For the text-containing cell, return its midpoint in (X, Y) coordinate format. 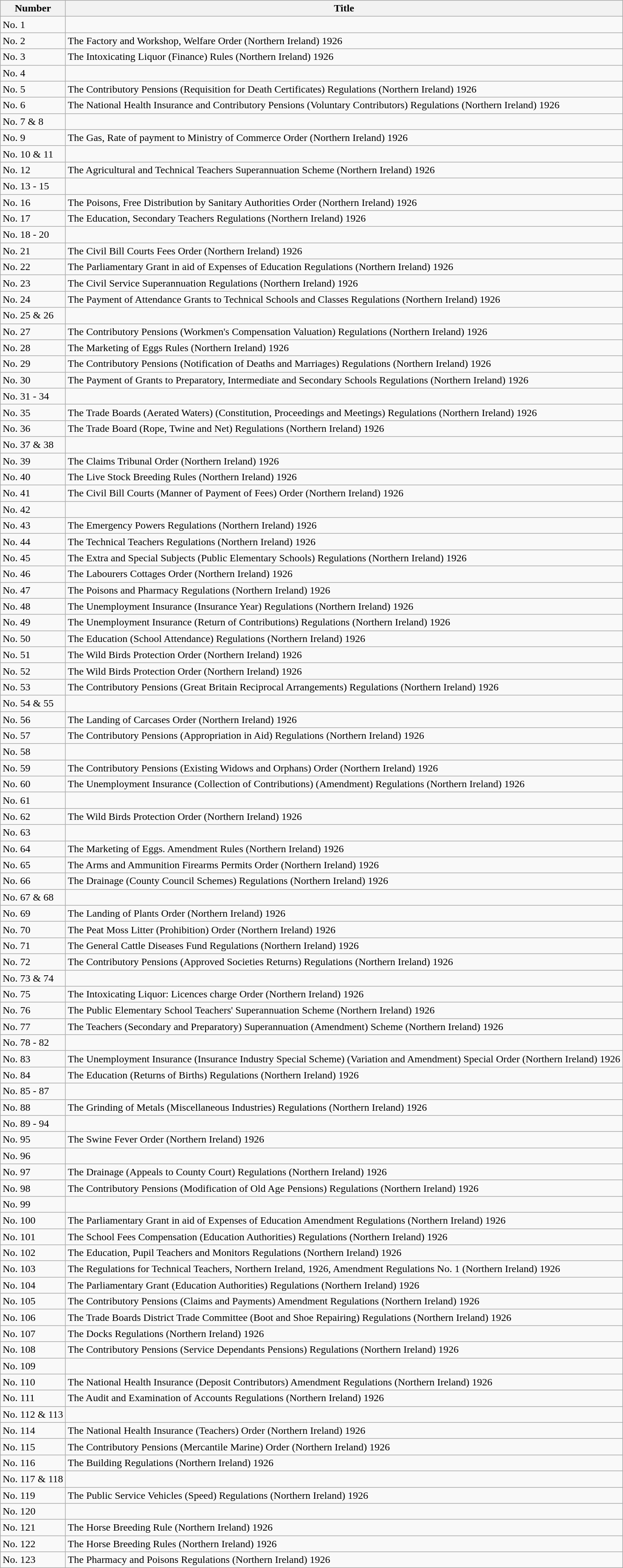
No. 49 (33, 622)
No. 112 & 113 (33, 1414)
No. 27 (33, 332)
The Payment of Attendance Grants to Technical Schools and Classes Regulations (Northern Ireland) 1926 (344, 299)
The Poisons, Free Distribution by Sanitary Authorities Order (Northern Ireland) 1926 (344, 203)
No. 76 (33, 1011)
No. 60 (33, 784)
No. 29 (33, 364)
The Horse Breeding Rule (Northern Ireland) 1926 (344, 1528)
The Factory and Workshop, Welfare Order (Northern Ireland) 1926 (344, 41)
No. 105 (33, 1301)
No. 89 - 94 (33, 1123)
No. 48 (33, 606)
The Contributory Pensions (Claims and Payments) Amendment Regulations (Northern Ireland) 1926 (344, 1301)
No. 63 (33, 833)
No. 35 (33, 412)
The Intoxicating Liquor: Licences charge Order (Northern Ireland) 1926 (344, 994)
The Marketing of Eggs. Amendment Rules (Northern Ireland) 1926 (344, 849)
No. 59 (33, 768)
No. 77 (33, 1027)
The Agricultural and Technical Teachers Superannuation Scheme (Northern Ireland) 1926 (344, 170)
No. 7 & 8 (33, 121)
No. 51 (33, 655)
No. 106 (33, 1317)
No. 4 (33, 73)
No. 116 (33, 1463)
No. 99 (33, 1204)
The Horse Breeding Rules (Northern Ireland) 1926 (344, 1544)
The Civil Service Superannuation Regulations (Northern Ireland) 1926 (344, 283)
The Parliamentary Grant in aid of Expenses of Education Regulations (Northern Ireland) 1926 (344, 267)
The Payment of Grants to Preparatory, Intermediate and Secondary Schools Regulations (Northern Ireland) 1926 (344, 380)
No. 72 (33, 962)
No. 30 (33, 380)
No. 46 (33, 574)
The Swine Fever Order (Northern Ireland) 1926 (344, 1140)
No. 78 - 82 (33, 1043)
The Public Elementary School Teachers' Superannuation Scheme (Northern Ireland) 1926 (344, 1011)
No. 84 (33, 1075)
No. 120 (33, 1512)
No. 121 (33, 1528)
No. 52 (33, 671)
The Unemployment Insurance (Return of Contributions) Regulations (Northern Ireland) 1926 (344, 622)
No. 109 (33, 1366)
No. 54 & 55 (33, 703)
The Docks Regulations (Northern Ireland) 1926 (344, 1334)
No. 56 (33, 720)
No. 123 (33, 1560)
No. 13 - 15 (33, 186)
No. 23 (33, 283)
No. 108 (33, 1350)
The Building Regulations (Northern Ireland) 1926 (344, 1463)
No. 22 (33, 267)
No. 102 (33, 1253)
No. 25 & 26 (33, 315)
The National Health Insurance (Deposit Contributors) Amendment Regulations (Northern Ireland) 1926 (344, 1382)
No. 6 (33, 105)
No. 37 & 38 (33, 445)
The Contributory Pensions (Workmen's Compensation Valuation) Regulations (Northern Ireland) 1926 (344, 332)
The Contributory Pensions (Notification of Deaths and Marriages) Regulations (Northern Ireland) 1926 (344, 364)
No. 70 (33, 929)
No. 2 (33, 41)
The Unemployment Insurance (Collection of Contributions) (Amendment) Regulations (Northern Ireland) 1926 (344, 784)
The Extra and Special Subjects (Public Elementary Schools) Regulations (Northern Ireland) 1926 (344, 558)
The Contributory Pensions (Existing Widows and Orphans) Order (Northern Ireland) 1926 (344, 768)
No. 119 (33, 1495)
No. 50 (33, 639)
The Marketing of Eggs Rules (Northern Ireland) 1926 (344, 348)
The Parliamentary Grant (Education Authorities) Regulations (Northern Ireland) 1926 (344, 1285)
No. 45 (33, 558)
The Contributory Pensions (Appropriation in Aid) Regulations (Northern Ireland) 1926 (344, 736)
No. 17 (33, 219)
No. 61 (33, 800)
No. 66 (33, 881)
No. 107 (33, 1334)
No. 62 (33, 816)
The Regulations for Technical Teachers, Northern Ireland, 1926, Amendment Regulations No. 1 (Northern Ireland) 1926 (344, 1269)
No. 69 (33, 913)
The Contributory Pensions (Service Dependants Pensions) Regulations (Northern Ireland) 1926 (344, 1350)
The Trade Boards District Trade Committee (Boot and Shoe Repairing) Regulations (Northern Ireland) 1926 (344, 1317)
No. 85 - 87 (33, 1091)
No. 16 (33, 203)
The National Health Insurance and Contributory Pensions (Voluntary Contributors) Regulations (Northern Ireland) 1926 (344, 105)
The Technical Teachers Regulations (Northern Ireland) 1926 (344, 542)
The Poisons and Pharmacy Regulations (Northern Ireland) 1926 (344, 590)
The Contributory Pensions (Requisition for Death Certificates) Regulations (Northern Ireland) 1926 (344, 89)
The Grinding of Metals (Miscellaneous Industries) Regulations (Northern Ireland) 1926 (344, 1107)
No. 58 (33, 752)
The Drainage (Appeals to County Court) Regulations (Northern Ireland) 1926 (344, 1172)
No. 104 (33, 1285)
No. 75 (33, 994)
The Contributory Pensions (Modification of Old Age Pensions) Regulations (Northern Ireland) 1926 (344, 1188)
The Education (School Attendance) Regulations (Northern Ireland) 1926 (344, 639)
The Contributory Pensions (Mercantile Marine) Order (Northern Ireland) 1926 (344, 1447)
Number (33, 8)
No. 12 (33, 170)
The Labourers Cottages Order (Northern Ireland) 1926 (344, 574)
No. 71 (33, 946)
No. 1 (33, 25)
No. 103 (33, 1269)
No. 5 (33, 89)
The Gas, Rate of payment to Ministry of Commerce Order (Northern Ireland) 1926 (344, 138)
The Parliamentary Grant in aid of Expenses of Education Amendment Regulations (Northern Ireland) 1926 (344, 1220)
No. 64 (33, 849)
The Emergency Powers Regulations (Northern Ireland) 1926 (344, 526)
The Unemployment Insurance (Insurance Year) Regulations (Northern Ireland) 1926 (344, 606)
No. 36 (33, 428)
No. 9 (33, 138)
The Education, Pupil Teachers and Monitors Regulations (Northern Ireland) 1926 (344, 1253)
The Peat Moss Litter (Prohibition) Order (Northern Ireland) 1926 (344, 929)
No. 73 & 74 (33, 978)
No. 41 (33, 493)
No. 100 (33, 1220)
The Landing of Carcases Order (Northern Ireland) 1926 (344, 720)
No. 88 (33, 1107)
The Public Service Vehicles (Speed) Regulations (Northern Ireland) 1926 (344, 1495)
No. 18 - 20 (33, 235)
No. 65 (33, 865)
No. 98 (33, 1188)
The Pharmacy and Poisons Regulations (Northern Ireland) 1926 (344, 1560)
The Claims Tribunal Order (Northern Ireland) 1926 (344, 461)
The Trade Boards (Aerated Waters) (Constitution, Proceedings and Meetings) Regulations (Northern Ireland) 1926 (344, 412)
The Civil Bill Courts (Manner of Payment of Fees) Order (Northern Ireland) 1926 (344, 493)
No. 47 (33, 590)
The National Health Insurance (Teachers) Order (Northern Ireland) 1926 (344, 1430)
No. 43 (33, 526)
The School Fees Compensation (Education Authorities) Regulations (Northern Ireland) 1926 (344, 1237)
The Arms and Ammunition Firearms Permits Order (Northern Ireland) 1926 (344, 865)
No. 114 (33, 1430)
The General Cattle Diseases Fund Regulations (Northern Ireland) 1926 (344, 946)
No. 3 (33, 57)
No. 40 (33, 477)
No. 97 (33, 1172)
The Contributory Pensions (Great Britain Reciprocal Arrangements) Regulations (Northern Ireland) 1926 (344, 687)
No. 95 (33, 1140)
No. 83 (33, 1059)
No. 110 (33, 1382)
No. 42 (33, 510)
No. 21 (33, 251)
No. 31 - 34 (33, 396)
The Education, Secondary Teachers Regulations (Northern Ireland) 1926 (344, 219)
The Contributory Pensions (Approved Societies Returns) Regulations (Northern Ireland) 1926 (344, 962)
No. 53 (33, 687)
No. 24 (33, 299)
No. 122 (33, 1544)
Title (344, 8)
The Education (Returns of Births) Regulations (Northern Ireland) 1926 (344, 1075)
The Drainage (County Council Schemes) Regulations (Northern Ireland) 1926 (344, 881)
No. 39 (33, 461)
No. 10 & 11 (33, 154)
The Landing of Plants Order (Northern Ireland) 1926 (344, 913)
The Intoxicating Liquor (Finance) Rules (Northern Ireland) 1926 (344, 57)
The Audit and Examination of Accounts Regulations (Northern Ireland) 1926 (344, 1398)
The Civil Bill Courts Fees Order (Northern Ireland) 1926 (344, 251)
The Unemployment Insurance (Insurance Industry Special Scheme) (Variation and Amendment) Special Order (Northern Ireland) 1926 (344, 1059)
No. 67 & 68 (33, 897)
No. 57 (33, 736)
No. 44 (33, 542)
No. 96 (33, 1156)
No. 117 & 118 (33, 1479)
No. 28 (33, 348)
No. 111 (33, 1398)
The Live Stock Breeding Rules (Northern Ireland) 1926 (344, 477)
No. 115 (33, 1447)
No. 101 (33, 1237)
The Teachers (Secondary and Preparatory) Superannuation (Amendment) Scheme (Northern Ireland) 1926 (344, 1027)
The Trade Board (Rope, Twine and Net) Regulations (Northern Ireland) 1926 (344, 428)
